Detect which cell encompasses the target text, then output its [x, y] center coordinate. 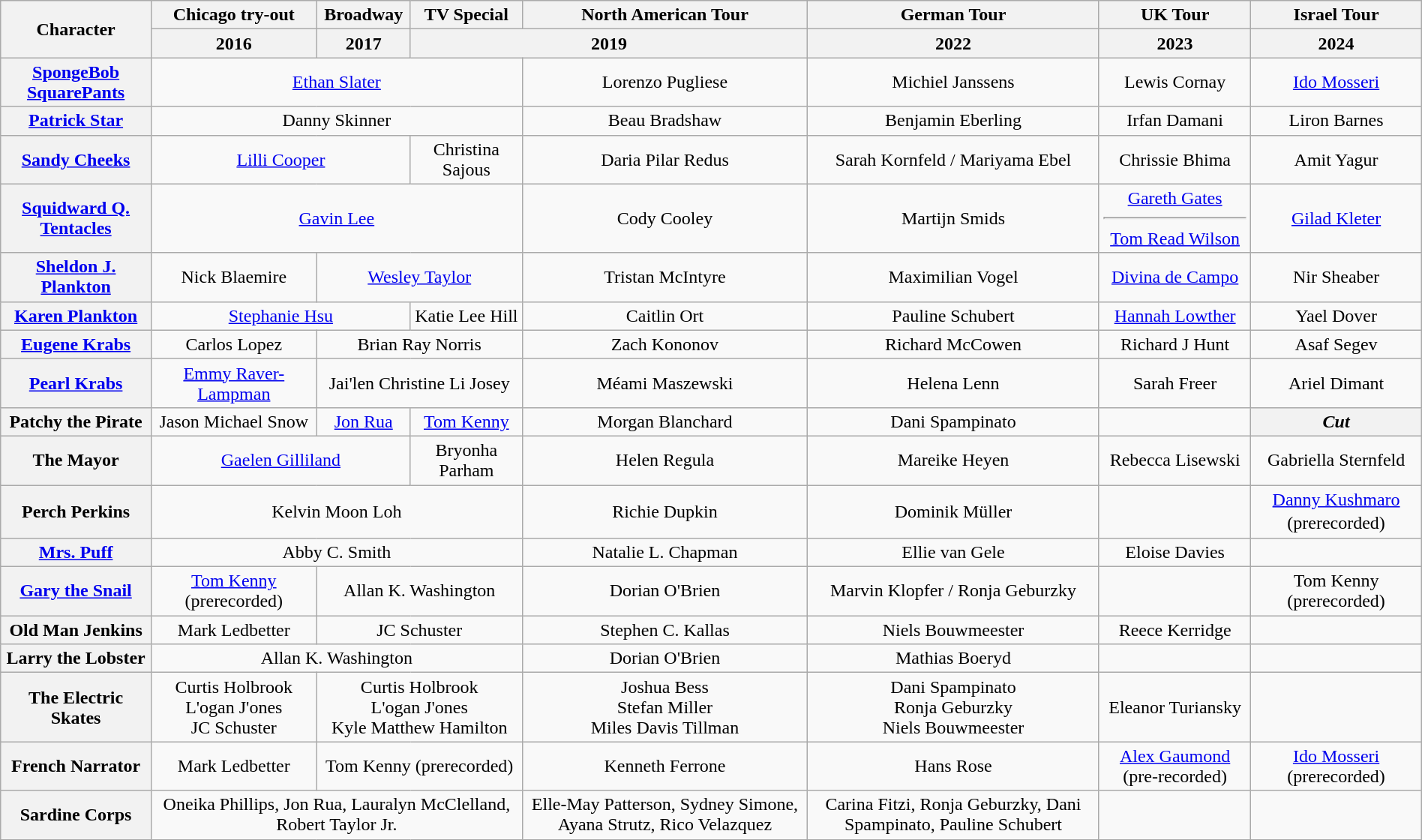
Alex Gaumond (pre-recorded) [1174, 766]
Perch Perkins [76, 511]
Divina de Campo [1174, 277]
Mrs. Puff [76, 553]
Niels Bouwmeester [954, 630]
Karen Plankton [76, 316]
Israel Tour [1336, 15]
Kelvin Moon Loh [336, 511]
2023 [1174, 43]
Stephanie Hsu [280, 316]
Gilad Kleter [1336, 218]
Ido Mosseri [1336, 82]
French Narrator [76, 766]
Zach Kononov [664, 344]
Patchy the Pirate [76, 421]
Pearl Krabs [76, 382]
Chrissie Bhima [1174, 159]
Oneika Phillips, Jon Rua, Lauralyn McClelland, Robert Taylor Jr. [336, 814]
Martijn Smids [954, 218]
Mathias Boeryd [954, 658]
Caitlin Ort [664, 316]
Beau Bradshaw [664, 121]
Eleanor Turiansky [1174, 707]
Kenneth Ferrone [664, 766]
Richard McCowen [954, 344]
Danny Kushmaro (prerecorded) [1336, 511]
Amit Yagur [1336, 159]
The Mayor [76, 460]
Gary the Snail [76, 591]
Cody Cooley [664, 218]
Irfan Damani [1174, 121]
Lewis Cornay [1174, 82]
Chicago try-out [234, 15]
The Electric Skates [76, 707]
2022 [954, 43]
Pauline Schubert [954, 316]
Mareike Heyen [954, 460]
Liron Barnes [1336, 121]
Helen Regula [664, 460]
Helena Lenn [954, 382]
Gaelen Gilliland [280, 460]
Gavin Lee [336, 218]
Dani Spampinato [954, 421]
Curtis HolbrookL'ogan J'onesKyle Matthew Hamilton [419, 707]
Richard J Hunt [1174, 344]
Carina Fitzi, Ronja Geburzky, Dani Spampinato, Pauline Schubert [954, 814]
Morgan Blanchard [664, 421]
Ido Mosseri (prerecorded) [1336, 766]
Gareth GatesTom Read Wilson [1174, 218]
Tom Kenny [466, 421]
Nir Sheaber [1336, 277]
Sheldon J. Plankton [76, 277]
Dani SpampinatoRonja GeburzkyNiels Bouwmeester [954, 707]
Katie Lee Hill [466, 316]
Wesley Taylor [419, 277]
Reece Kerridge [1174, 630]
Ethan Slater [336, 82]
Larry the Lobster [76, 658]
Méami Maszewski [664, 382]
Asaf Segev [1336, 344]
Sarah Kornfeld / Mariyama Ebel [954, 159]
Sarah Freer [1174, 382]
SpongeBob SquarePants [76, 82]
Eloise Davies [1174, 553]
Gabriella Sternfeld [1336, 460]
Christina Sajous [466, 159]
Eugene Krabs [76, 344]
Old Man Jenkins [76, 630]
Sardine Corps [76, 814]
Jason Michael Snow [234, 421]
Broadway [363, 15]
Benjamin Eberling [954, 121]
Maximilian Vogel [954, 277]
Jon Rua [363, 421]
2019 [609, 43]
TV Special [466, 15]
Cut [1336, 421]
Character [76, 29]
Danny Skinner [336, 121]
2016 [234, 43]
Rebecca Lisewski [1174, 460]
Hannah Lowther [1174, 316]
Dominik Müller [954, 511]
Stephen C. Kallas [664, 630]
JC Schuster [419, 630]
Hans Rose [954, 766]
Natalie L. Chapman [664, 553]
North American Tour [664, 15]
Squidward Q. Tentacles [76, 218]
Ellie van Gele [954, 553]
Bryonha Parham [466, 460]
Emmy Raver-Lampman [234, 382]
Richie Dupkin [664, 511]
UK Tour [1174, 15]
Abby C. Smith [336, 553]
German Tour [954, 15]
Elle-May Patterson, Sydney Simone, Ayana Strutz, Rico Velazquez [664, 814]
Brian Ray Norris [419, 344]
Daria Pilar Redus [664, 159]
Patrick Star [76, 121]
2017 [363, 43]
Carlos Lopez [234, 344]
Joshua BessStefan MillerMiles Davis Tillman [664, 707]
Sandy Cheeks [76, 159]
Nick Blaemire [234, 277]
Tristan McIntyre [664, 277]
Michiel Janssens [954, 82]
Yael Dover [1336, 316]
2024 [1336, 43]
Ariel Dimant [1336, 382]
Lorenzo Pugliese [664, 82]
Curtis HolbrookL'ogan J'onesJC Schuster [234, 707]
Jai'len Christine Li Josey [419, 382]
Marvin Klopfer / Ronja Geburzky [954, 591]
Lilli Cooper [280, 159]
